Return (x, y) of the center of cell containing provided text 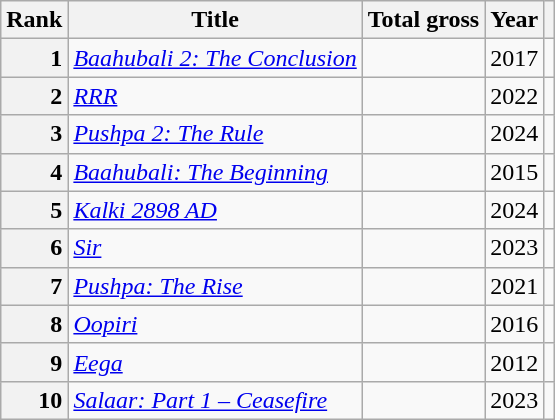
Rank (34, 20)
9 (34, 362)
Oopiri (215, 324)
6 (34, 248)
Title (215, 20)
Kalki 2898 AD (215, 210)
8 (34, 324)
3 (34, 134)
2022 (514, 96)
2015 (514, 172)
7 (34, 286)
2012 (514, 362)
Eega (215, 362)
Year (514, 20)
RRR (215, 96)
Baahubali 2: The Conclusion (215, 58)
5 (34, 210)
4 (34, 172)
2 (34, 96)
Pushpa: The Rise (215, 286)
2016 (514, 324)
2021 (514, 286)
Total gross (423, 20)
2017 (514, 58)
Pushpa 2: The Rule (215, 134)
Salaar: Part 1 – Ceasefire (215, 400)
10 (34, 400)
Baahubali: The Beginning (215, 172)
1 (34, 58)
Sir (215, 248)
